Identify which cell holds the provided text, then report its (x, y) central coordinate. 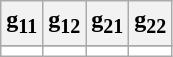
g21 (108, 23)
g11 (22, 23)
g22 (150, 23)
g12 (64, 23)
